Determine the (X, Y) coordinate at the center of the cell enclosing the given text.  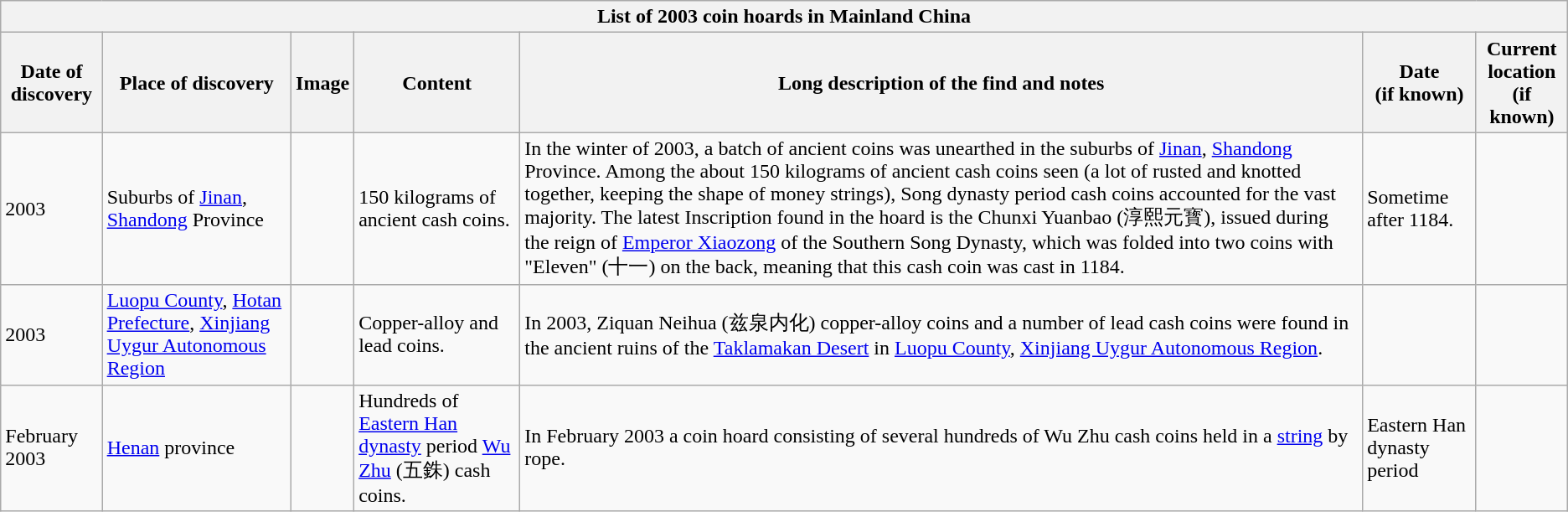
Image (323, 82)
Hundreds of Eastern Han dynasty period Wu Zhu (五銖) cash coins. (437, 447)
Sometime after 1184. (1420, 209)
February 2003 (52, 447)
Henan province (196, 447)
Date of discovery (52, 82)
Date(if known) (1420, 82)
Suburbs of Jinan, Shandong Province (196, 209)
150 kilograms of ancient cash coins. (437, 209)
Content (437, 82)
Eastern Han dynasty period (1420, 447)
Copper-alloy and lead coins. (437, 335)
Place of discovery (196, 82)
Luopu County, Hotan Prefecture, Xinjiang Uygur Autonomous Region (196, 335)
Current location(if known) (1521, 82)
Long description of the find and notes (941, 82)
List of 2003 coin hoards in Mainland China (784, 17)
In February 2003 a coin hoard consisting of several hundreds of Wu Zhu cash coins held in a string by rope. (941, 447)
